Identify which cell holds the provided text, then report its [X, Y] central coordinate. 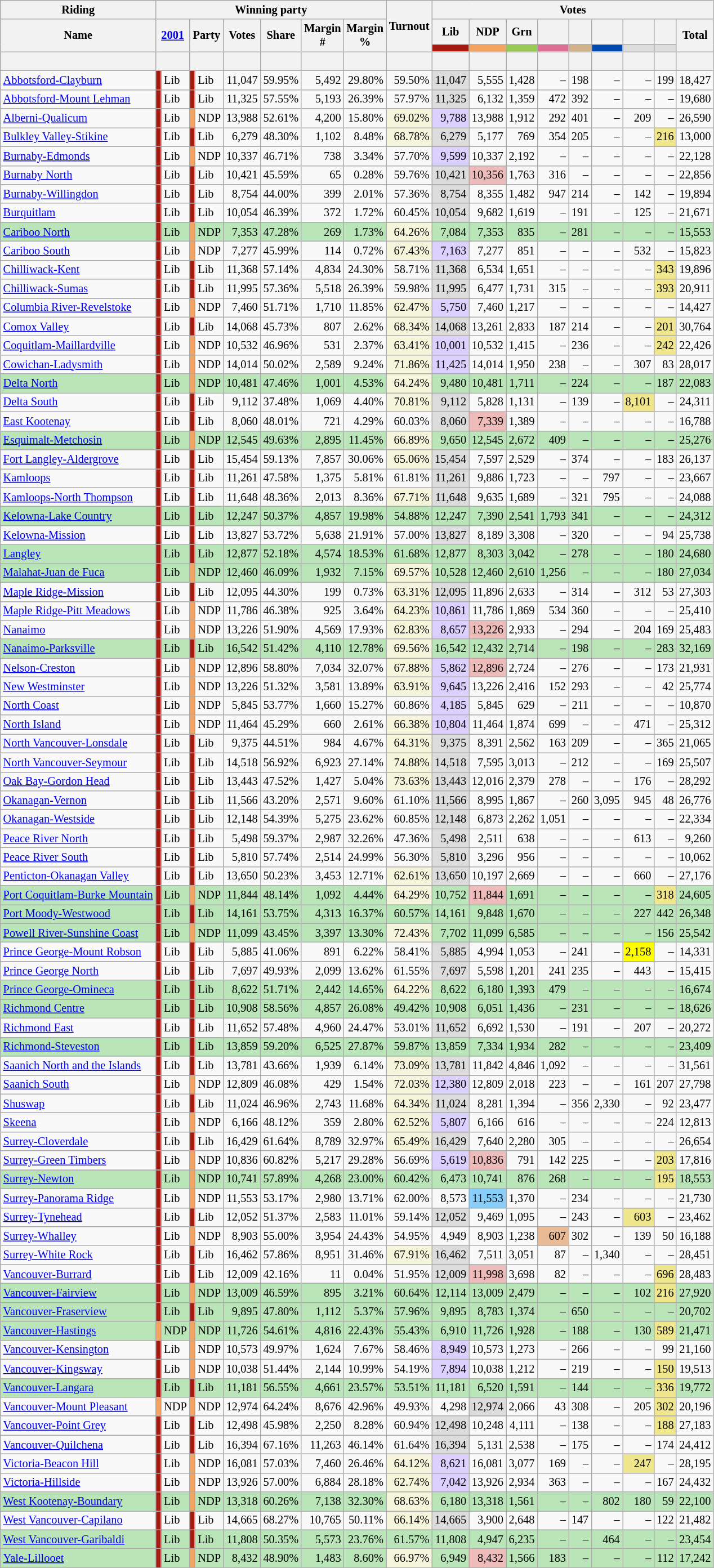
616 [522, 1122]
175 [580, 1445]
10,804 [450, 725]
5.37% [365, 1312]
2,514 [322, 857]
19,513 [695, 1369]
Winning party [271, 10]
11,842 [488, 1065]
87 [553, 1255]
6,520 [488, 1388]
9,650 [450, 440]
Okanagan-Vernon [78, 800]
59.76% [409, 175]
2,672 [522, 440]
26,654 [695, 1141]
47.36% [409, 838]
791 [522, 1160]
1,912 [522, 118]
1,660 [322, 705]
203 [665, 1160]
25,410 [695, 611]
47.28% [282, 232]
3,397 [322, 933]
1,238 [522, 1236]
59.13% [282, 459]
18,553 [695, 1179]
28,292 [695, 781]
28,017 [695, 364]
Port Coquitlam-Burke Mountain [78, 895]
4,947 [488, 1539]
46.38% [282, 611]
63.91% [409, 686]
219 [580, 1369]
6.14% [365, 1065]
1,710 [322, 307]
1,415 [522, 345]
58.41% [409, 952]
4,949 [450, 1236]
8.48% [365, 137]
7.15% [365, 573]
174 [665, 1445]
25,738 [695, 535]
15,823 [695, 251]
73.63% [409, 781]
Yale-Lillooet [78, 1558]
70.81% [409, 402]
23,454 [695, 1539]
1,624 [322, 1350]
320 [580, 535]
1,561 [522, 1502]
336 [665, 1388]
25,276 [695, 440]
212 [580, 762]
10,861 [450, 611]
51.42% [282, 649]
4,313 [322, 914]
11.85% [365, 307]
2,934 [522, 1482]
46.71% [282, 156]
22,334 [695, 819]
49.97% [282, 1350]
442 [665, 914]
45.73% [282, 327]
4,994 [488, 952]
102 [639, 1293]
7,597 [488, 459]
13.89% [365, 686]
Victoria-Beacon Hill [78, 1463]
1,095 [522, 1217]
17,242 [695, 1558]
292 [553, 118]
17,816 [695, 1160]
1,482 [522, 194]
24.47% [365, 1028]
8,783 [488, 1312]
27,176 [695, 876]
24,432 [695, 1482]
532 [639, 251]
83 [665, 364]
28,195 [695, 1463]
27,034 [695, 573]
Saanich North and the Islands [78, 1065]
48.12% [282, 1122]
8.60% [365, 1558]
2,099 [322, 971]
57.89% [282, 1179]
Chilliwack-Sumas [78, 289]
201 [665, 327]
8,355 [488, 194]
North Vancouver-Seymour [78, 762]
204 [639, 629]
32.97% [365, 1141]
20,702 [695, 1312]
62.00% [409, 1198]
15.80% [365, 118]
20,196 [695, 1406]
46.14% [365, 1445]
607 [553, 1236]
8,676 [322, 1406]
53.72% [282, 535]
Surrey-Green Timbers [78, 1160]
26,137 [695, 459]
Vancouver-Fraserview [78, 1312]
5,598 [488, 971]
21,730 [695, 1198]
7,702 [450, 933]
8,657 [450, 629]
1,069 [322, 402]
Vancouver-Fairview [78, 1293]
67.43% [409, 251]
45.99% [282, 251]
51.32% [282, 686]
Nanaimo [78, 629]
71.86% [409, 364]
16,188 [695, 1236]
10,356 [488, 175]
46.08% [282, 1084]
802 [607, 1502]
243 [580, 1217]
58.46% [409, 1350]
5,573 [322, 1539]
7,034 [322, 668]
393 [665, 289]
50.02% [282, 364]
4,110 [322, 649]
61.10% [409, 800]
26,348 [695, 914]
North Vancouver-Lonsdale [78, 743]
28,451 [695, 1255]
64.12% [409, 1463]
West Vancouver-Garibaldi [78, 1539]
7,511 [488, 1255]
Saanich South [78, 1084]
52.61% [282, 118]
Surrey-Whalley [78, 1236]
5.81% [365, 478]
0.28% [365, 175]
22,100 [695, 1502]
26.08% [365, 1008]
266 [580, 1350]
Powell River-Sunshine Coast [78, 933]
64.23% [409, 611]
18,427 [695, 80]
1,102 [322, 137]
North Coast [78, 705]
1,689 [522, 497]
48.90% [282, 1558]
1,723 [522, 478]
Turnout [409, 26]
0.72% [365, 251]
12.71% [365, 876]
57.97% [409, 99]
46.09% [282, 573]
0.73% [365, 592]
321 [580, 497]
7,595 [488, 762]
1,950 [522, 364]
Margin# [322, 35]
4,834 [322, 270]
61.55% [409, 971]
534 [553, 611]
2.61% [365, 725]
10.99% [365, 1369]
44.30% [282, 592]
227 [639, 914]
2,144 [322, 1369]
Chilliwack-Kent [78, 270]
211 [580, 705]
8,281 [488, 1104]
6,884 [322, 1482]
5,217 [322, 1160]
167 [665, 1482]
68.27% [282, 1520]
22,426 [695, 345]
57.48% [282, 1028]
6,235 [522, 1539]
48.14% [282, 895]
2,669 [522, 876]
1,256 [553, 573]
2,589 [322, 364]
6,692 [488, 1028]
7.67% [365, 1350]
1,001 [322, 383]
1,483 [322, 1558]
11.45% [365, 440]
2.37% [365, 345]
Skeena [78, 1122]
1,053 [522, 952]
314 [580, 592]
73.09% [409, 1065]
2,980 [322, 1198]
9.60% [365, 800]
223 [553, 1084]
74.88% [409, 762]
60.03% [409, 421]
895 [322, 1293]
50.35% [282, 1539]
Abbotsford-Clayburn [78, 80]
2,442 [322, 990]
67.71% [409, 497]
59 [665, 1502]
Shuswap [78, 1104]
10,001 [450, 345]
1,217 [522, 307]
72.43% [409, 933]
11 [322, 1274]
53.17% [282, 1198]
10,062 [695, 857]
1,928 [522, 1331]
Vancouver-Kensington [78, 1350]
7,894 [450, 1369]
1,428 [522, 80]
16,674 [695, 990]
12,432 [488, 649]
7,339 [488, 421]
16,788 [695, 421]
50.37% [282, 516]
Penticton-Okanagan Valley [78, 876]
Prince George-Omineca [78, 990]
20,911 [695, 289]
4.67% [365, 743]
Okanagan-Westside [78, 819]
Kamloops [78, 478]
4.40% [365, 402]
269 [322, 232]
Maple Ridge-Pitt Meadows [78, 611]
31.46% [365, 1255]
23.62% [365, 819]
2,714 [522, 649]
22.43% [365, 1331]
984 [322, 743]
59.20% [282, 1047]
47.52% [282, 781]
1,731 [522, 289]
66.14% [409, 1520]
409 [553, 440]
31,561 [695, 1065]
12,016 [488, 781]
21,482 [695, 1520]
2,562 [522, 743]
3,077 [522, 1463]
7,163 [450, 251]
8.28% [365, 1426]
3.21% [365, 1293]
Nanaimo-Parksville [78, 649]
650 [580, 1312]
851 [522, 251]
5,518 [322, 289]
65 [322, 175]
293 [580, 686]
72.03% [409, 1084]
3,954 [322, 1236]
16.37% [365, 914]
10,197 [488, 876]
45.29% [282, 725]
2,583 [322, 1217]
2,743 [322, 1104]
60.82% [282, 1160]
9,469 [488, 1217]
54.61% [282, 1331]
8,951 [322, 1255]
New Westminster [78, 686]
1,651 [522, 270]
6,473 [450, 1179]
5,193 [322, 99]
235 [580, 971]
5,862 [450, 668]
42.96% [365, 1406]
Cowichan-Ladysmith [78, 364]
9,599 [450, 156]
294 [580, 629]
8.36% [365, 497]
8,995 [488, 800]
5,638 [322, 535]
3,013 [522, 762]
11.68% [365, 1104]
225 [580, 1160]
150 [665, 1369]
1,273 [522, 1350]
12,114 [450, 1293]
9,788 [450, 118]
1.73% [365, 232]
65.06% [409, 459]
360 [580, 611]
32,169 [695, 649]
Delta South [78, 402]
2,479 [522, 1293]
2,933 [522, 629]
29.28% [365, 1160]
3,581 [322, 686]
2,833 [522, 327]
238 [553, 364]
156 [665, 933]
25,774 [695, 686]
356 [580, 1104]
60.26% [282, 1502]
Maple Ridge-Mission [78, 592]
0.04% [365, 1274]
24.99% [365, 857]
Vancouver-Langara [78, 1388]
Vancouver-Point Grey [78, 1426]
1,131 [522, 402]
1,619 [522, 213]
6,923 [322, 762]
807 [322, 327]
9,645 [450, 686]
60.57% [409, 914]
60.64% [409, 1293]
53.75% [282, 914]
471 [639, 725]
392 [580, 99]
2,330 [607, 1104]
24,311 [695, 402]
531 [322, 345]
23,462 [695, 1217]
59.14% [409, 1217]
4,298 [450, 1406]
59.98% [409, 289]
5,619 [450, 1160]
26,776 [695, 800]
Surrey-Panorama Ridge [78, 1198]
1,670 [522, 914]
Richmond Centre [78, 1008]
1,427 [322, 781]
589 [665, 1331]
13.71% [365, 1198]
5,750 [450, 307]
Columbia River-Revelstoke [78, 307]
3,042 [522, 554]
5,492 [322, 80]
12,813 [695, 1122]
5,177 [488, 137]
9,635 [488, 497]
6,525 [322, 1047]
7,042 [450, 1482]
2,158 [639, 952]
21,471 [695, 1331]
56.30% [409, 857]
8,949 [450, 1350]
876 [522, 1179]
25,507 [695, 762]
236 [580, 345]
Peace River South [78, 857]
48 [665, 800]
318 [665, 895]
738 [322, 156]
54.88% [409, 516]
49.63% [282, 440]
9.24% [365, 364]
176 [639, 781]
3.34% [365, 156]
797 [607, 478]
26.46% [365, 1463]
22,856 [695, 175]
Vancouver-Mount Pleasant [78, 1406]
2.80% [365, 1122]
45.98% [282, 1426]
Abbotsford-Mount Lehman [78, 99]
66.38% [409, 725]
66.89% [409, 440]
234 [580, 1198]
28,483 [695, 1274]
57.70% [409, 156]
8,573 [450, 1198]
3.64% [365, 611]
6,949 [450, 1558]
795 [607, 497]
64.31% [409, 743]
4,200 [322, 118]
3,095 [607, 800]
53 [665, 592]
23,409 [695, 1047]
1,051 [553, 819]
Vancouver-Hastings [78, 1331]
59.87% [409, 1047]
6,132 [488, 99]
2,648 [522, 1520]
Burnaby North [78, 175]
Alberni-Qualicum [78, 118]
58.71% [409, 270]
25,483 [695, 629]
Richmond-Steveston [78, 1047]
9,848 [488, 914]
4.44% [365, 895]
1,874 [522, 725]
59.95% [282, 80]
Total [695, 35]
276 [580, 668]
305 [553, 1141]
835 [522, 232]
1,939 [322, 1065]
308 [580, 1406]
65.49% [409, 1141]
4,268 [322, 1179]
163 [553, 743]
1,566 [522, 1558]
11,263 [322, 1445]
2,538 [522, 1445]
1,763 [522, 175]
2.62% [365, 327]
Cariboo North [78, 232]
West Vancouver-Capilano [78, 1520]
Kelowna-Lake Country [78, 516]
8,101 [639, 402]
1,711 [522, 383]
Name [78, 35]
1,340 [607, 1255]
2,416 [522, 686]
2,250 [322, 1426]
1,389 [522, 421]
24,680 [695, 554]
6,585 [522, 933]
10,248 [488, 1426]
42.16% [282, 1274]
22,128 [695, 156]
55.43% [409, 1331]
2,511 [488, 838]
24.43% [365, 1236]
47.80% [282, 1312]
Victoria-Hillside [78, 1482]
26,590 [695, 118]
429 [322, 1084]
58.80% [282, 668]
Cariboo South [78, 251]
51.90% [282, 629]
1,201 [522, 971]
57.14% [282, 270]
1,359 [522, 99]
925 [322, 611]
92 [665, 1104]
99 [665, 1350]
1,374 [522, 1312]
56.69% [409, 1160]
Delta North [78, 383]
Party [207, 35]
9,886 [488, 478]
23,667 [695, 478]
10,752 [450, 895]
32.30% [365, 1502]
5,275 [322, 819]
307 [639, 364]
57.03% [282, 1463]
21,065 [695, 743]
401 [580, 118]
2,262 [522, 819]
27,183 [695, 1426]
Prince George North [78, 971]
2,280 [522, 1141]
1,691 [522, 895]
82 [553, 1274]
23.00% [365, 1179]
613 [639, 838]
37.48% [282, 402]
64.22% [409, 990]
68.63% [409, 1502]
4.29% [365, 421]
4,185 [450, 705]
61.81% [409, 478]
1,932 [322, 573]
19,894 [695, 194]
32.26% [365, 838]
316 [553, 175]
24,605 [695, 895]
7,390 [488, 516]
8,189 [488, 535]
East Kootenay [78, 421]
61.68% [409, 554]
312 [639, 592]
14,331 [695, 952]
14,427 [695, 307]
354 [553, 137]
64.26% [409, 232]
57.96% [409, 1312]
1,370 [522, 1198]
11,998 [488, 1274]
21,671 [695, 213]
14.65% [365, 990]
2,987 [322, 838]
54.19% [409, 1369]
60.42% [409, 1179]
7,857 [322, 459]
15,415 [695, 971]
629 [522, 705]
69.02% [409, 118]
Port Moody-Westwood [78, 914]
10,765 [322, 1520]
13,261 [488, 327]
62.52% [409, 1122]
1,869 [522, 611]
24,312 [695, 516]
15.27% [365, 705]
64.29% [409, 895]
56.92% [282, 762]
48.01% [282, 421]
122 [665, 1520]
Malahat-Juan de Fuca [78, 573]
6,051 [488, 1008]
363 [553, 1482]
4,574 [322, 554]
4,569 [322, 629]
27,920 [695, 1293]
231 [580, 1008]
1,793 [553, 516]
42 [665, 686]
60.45% [409, 213]
4,661 [322, 1388]
60.85% [409, 819]
2,192 [522, 156]
22,083 [695, 383]
Share [282, 35]
2,541 [522, 516]
19.98% [365, 516]
60.94% [409, 1426]
2,571 [322, 800]
11,425 [450, 364]
282 [553, 1047]
247 [639, 1463]
Fort Langley-Aldergrove [78, 459]
25,542 [695, 933]
1,112 [322, 1312]
48.30% [282, 137]
43 [553, 1406]
343 [665, 270]
63.31% [409, 592]
Surrey-Tynehead [78, 1217]
24.30% [365, 270]
23,477 [695, 1104]
Comox Valley [78, 327]
Vancouver-Quilchena [78, 1445]
443 [639, 971]
30.06% [365, 459]
Burnaby-Willingdon [78, 194]
3,296 [488, 857]
21.91% [365, 535]
1,867 [522, 800]
7,334 [488, 1047]
17.93% [365, 629]
2001 [173, 35]
48.36% [282, 497]
Coquitlam-Maillardville [78, 345]
10,870 [695, 705]
Langley [78, 554]
195 [665, 1179]
5,807 [450, 1122]
3,051 [522, 1255]
1,212 [522, 1369]
945 [639, 800]
57.74% [282, 857]
62.83% [409, 629]
62.47% [409, 307]
Peace River North [78, 838]
5.04% [365, 781]
Vancouver-Kingsway [78, 1369]
6,477 [488, 289]
147 [580, 1520]
69.57% [409, 573]
51.44% [282, 1369]
399 [322, 194]
696 [665, 1274]
6,873 [488, 819]
Kelowna-Mission [78, 535]
North Island [78, 725]
1,375 [322, 478]
18.53% [365, 554]
1,436 [522, 1008]
5,131 [488, 1445]
242 [665, 345]
3,308 [522, 535]
Bulkley Valley-Stikine [78, 137]
472 [553, 99]
19,680 [695, 99]
53.77% [282, 705]
43.66% [282, 1065]
67.88% [409, 668]
13.62% [365, 971]
19,772 [695, 1388]
53.51% [409, 1388]
45.59% [282, 175]
Richmond East [78, 1028]
152 [553, 686]
359 [322, 1122]
4,816 [322, 1331]
268 [553, 1179]
2,379 [522, 781]
1,591 [522, 1388]
Margin% [365, 35]
2,018 [522, 1084]
Burnaby-Edmonds [78, 156]
13,000 [695, 137]
24,088 [695, 497]
1.54% [365, 1084]
32.07% [365, 668]
8,789 [322, 1141]
54.39% [282, 819]
27,303 [695, 592]
54.95% [409, 1236]
281 [580, 232]
8,303 [488, 554]
130 [639, 1331]
Burquitlam [78, 213]
2,895 [322, 440]
63.41% [409, 345]
638 [522, 838]
Prince George-Mount Robson [78, 952]
57.55% [282, 99]
8,391 [488, 743]
44.51% [282, 743]
7,084 [450, 232]
15,553 [695, 232]
57.86% [282, 1255]
114 [322, 251]
283 [665, 649]
23.76% [365, 1539]
62.61% [409, 876]
24,412 [695, 1445]
6,910 [450, 1331]
50.23% [282, 876]
51.95% [409, 1274]
479 [553, 990]
2,529 [522, 459]
68.78% [409, 137]
25,312 [695, 725]
3,900 [488, 1520]
2,724 [522, 668]
60.86% [409, 705]
2,013 [322, 497]
43.45% [282, 933]
Esquimalt-Metchosin [78, 440]
66.97% [409, 1558]
13.30% [365, 933]
Nelson-Creston [78, 668]
27.14% [365, 762]
55.00% [282, 1236]
51.37% [282, 1217]
64.34% [409, 1104]
721 [322, 421]
59.37% [282, 838]
29.80% [365, 80]
7,138 [322, 1502]
5,555 [488, 80]
11.01% [365, 1217]
4,111 [522, 1426]
125 [639, 213]
374 [580, 459]
161 [639, 1084]
4.53% [365, 383]
2,610 [522, 573]
12.78% [365, 649]
260 [580, 800]
1,530 [522, 1028]
47.46% [282, 383]
9,682 [488, 213]
50.11% [365, 1520]
891 [322, 952]
3,453 [322, 876]
Surrey-Newton [78, 1179]
956 [522, 857]
1,394 [522, 1104]
67.16% [282, 1445]
53.01% [409, 1028]
23.57% [365, 1388]
2,633 [522, 592]
372 [322, 213]
464 [607, 1539]
30,764 [695, 327]
144 [580, 1388]
341 [580, 516]
61.57% [409, 1539]
769 [522, 137]
7,640 [488, 1141]
6.22% [365, 952]
46.59% [282, 1293]
69.56% [409, 649]
Vancouver-Burrard [78, 1274]
49.42% [409, 1008]
Surrey-Cloverdale [78, 1141]
West Kootenay-Boundary [78, 1502]
50 [665, 1236]
62.74% [409, 1482]
Riding [78, 10]
4,846 [522, 1065]
138 [580, 1426]
Oak Bay-Gordon Head [78, 781]
41.06% [282, 952]
47.58% [282, 478]
44.00% [282, 194]
20,272 [695, 1028]
8,621 [450, 1463]
68.34% [409, 327]
173 [665, 668]
12,380 [450, 1084]
52.18% [282, 554]
603 [639, 1217]
315 [553, 289]
9,260 [695, 838]
19,896 [695, 270]
58.56% [282, 1008]
94 [665, 535]
1,393 [522, 990]
Surrey-White Rock [78, 1255]
28.18% [365, 1482]
10,528 [450, 573]
18,626 [695, 1008]
2.01% [365, 194]
699 [553, 725]
Grn [522, 32]
56.55% [282, 1388]
Kamloops-North Thompson [78, 497]
46.39% [282, 213]
27.87% [365, 1047]
11,896 [488, 592]
6,534 [488, 270]
5,828 [488, 402]
43.20% [282, 800]
27,798 [695, 1084]
3,698 [522, 1274]
2,066 [522, 1406]
365 [665, 743]
112 [665, 1558]
947 [553, 194]
1,934 [522, 1047]
67.91% [409, 1255]
9,480 [450, 383]
4,960 [322, 1028]
21,160 [695, 1350]
1.72% [365, 213]
21,931 [695, 668]
59.50% [409, 80]
